Locate the cell with the specified text and output its [X, Y] center coordinate. 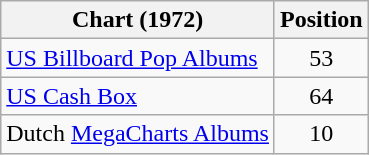
US Billboard Pop Albums [138, 58]
64 [321, 96]
Dutch MegaCharts Albums [138, 134]
53 [321, 58]
Chart (1972) [138, 20]
10 [321, 134]
US Cash Box [138, 96]
Position [321, 20]
